Return (X, Y) of the center of cell containing provided text 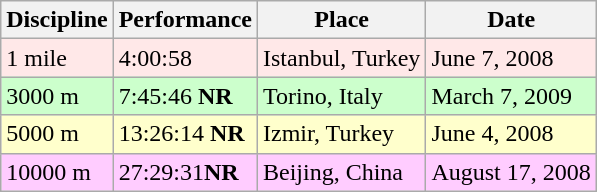
Beijing, China (341, 172)
August 17, 2008 (511, 172)
4:00:58 (185, 58)
Izmir, Turkey (341, 134)
Discipline (57, 20)
June 7, 2008 (511, 58)
Istanbul, Turkey (341, 58)
27:29:31NR (185, 172)
Torino, Italy (341, 96)
1 mile (57, 58)
7:45:46 NR (185, 96)
Date (511, 20)
Performance (185, 20)
5000 m (57, 134)
3000 m (57, 96)
March 7, 2009 (511, 96)
June 4, 2008 (511, 134)
13:26:14 NR (185, 134)
Place (341, 20)
10000 m (57, 172)
